Output the [X, Y] coordinate of the center of the cell containing the given text.  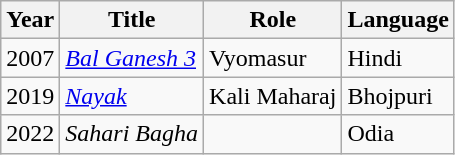
Vyomasur [273, 58]
Bal Ganesh 3 [132, 58]
Title [132, 20]
Hindi [398, 58]
Language [398, 20]
Bhojpuri [398, 96]
2007 [30, 58]
Year [30, 20]
2019 [30, 96]
Odia [398, 134]
Role [273, 20]
Sahari Bagha [132, 134]
Kali Maharaj [273, 96]
Nayak [132, 96]
2022 [30, 134]
